Return the [X, Y] coordinate for the center point of the cell that contains the specified text.  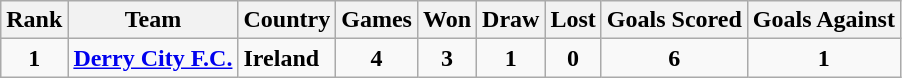
Goals Scored [674, 20]
Lost [573, 20]
Goals Against [824, 20]
Ireland [287, 58]
Country [287, 20]
6 [674, 58]
Derry City F.C. [153, 58]
Won [446, 20]
Draw [511, 20]
Games [377, 20]
3 [446, 58]
4 [377, 58]
0 [573, 58]
Rank [34, 20]
Team [153, 20]
